Identify which cell holds the provided text, then report its [X, Y] central coordinate. 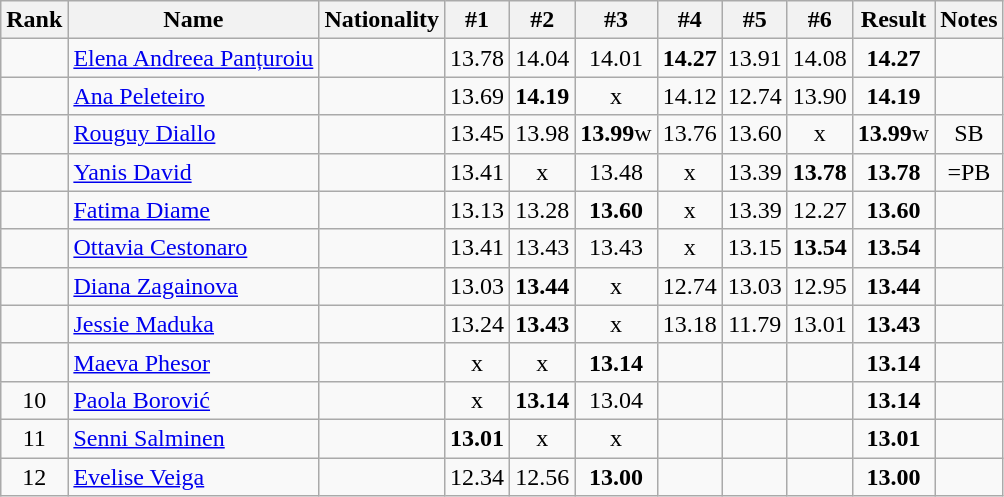
13.48 [616, 172]
13.90 [820, 96]
Paola Borović [194, 400]
12.34 [478, 477]
Rouguy Diallo [194, 134]
SB [969, 134]
13.28 [542, 210]
12 [34, 477]
12.95 [820, 286]
Notes [969, 20]
13.15 [754, 248]
10 [34, 400]
13.76 [690, 134]
Maeva Phesor [194, 362]
12.56 [542, 477]
Fatima Diame [194, 210]
Diana Zagainova [194, 286]
14.01 [616, 58]
=PB [969, 172]
13.98 [542, 134]
Nationality [382, 20]
Jessie Maduka [194, 324]
11.79 [754, 324]
11 [34, 438]
Ottavia Cestonaro [194, 248]
Yanis David [194, 172]
Name [194, 20]
14.12 [690, 96]
#6 [820, 20]
13.69 [478, 96]
13.91 [754, 58]
Result [893, 20]
Rank [34, 20]
14.08 [820, 58]
13.04 [616, 400]
#1 [478, 20]
Senni Salminen [194, 438]
#2 [542, 20]
13.24 [478, 324]
Evelise Veiga [194, 477]
#4 [690, 20]
14.04 [542, 58]
#5 [754, 20]
12.27 [820, 210]
#3 [616, 20]
Elena Andreea Panțuroiu [194, 58]
13.45 [478, 134]
Ana Peleteiro [194, 96]
13.18 [690, 324]
13.13 [478, 210]
